Provide the (X, Y) coordinate of the cell's center where the given text is located.  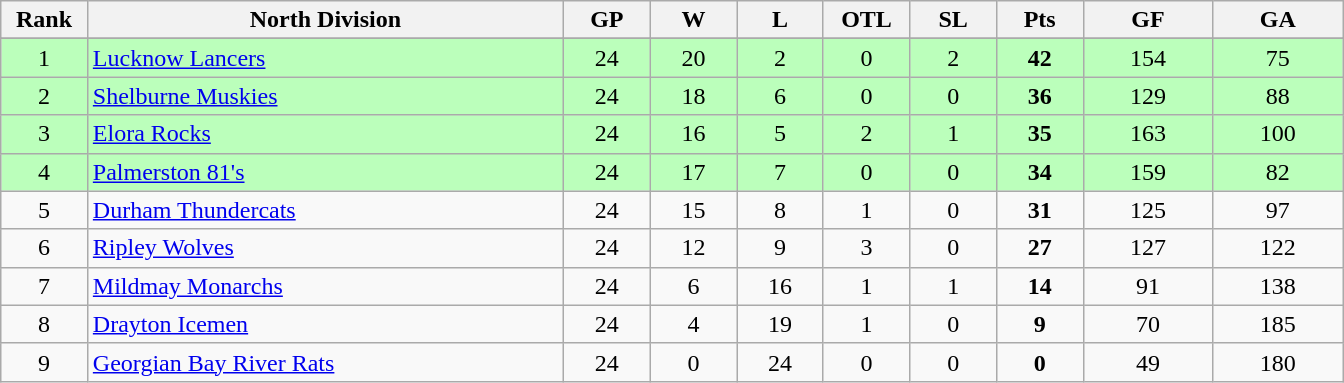
42 (1040, 58)
129 (1148, 96)
27 (1040, 248)
Lucknow Lancers (325, 58)
Drayton Icemen (325, 324)
Pts (1040, 20)
49 (1148, 362)
Palmerston 81's (325, 172)
34 (1040, 172)
17 (694, 172)
OTL (866, 20)
163 (1148, 134)
88 (1278, 96)
L (780, 20)
91 (1148, 286)
31 (1040, 210)
GA (1278, 20)
180 (1278, 362)
W (694, 20)
82 (1278, 172)
Mildmay Monarchs (325, 286)
Durham Thundercats (325, 210)
GF (1148, 20)
70 (1148, 324)
18 (694, 96)
15 (694, 210)
14 (1040, 286)
Shelburne Muskies (325, 96)
75 (1278, 58)
36 (1040, 96)
122 (1278, 248)
Rank (44, 20)
19 (780, 324)
GP (608, 20)
159 (1148, 172)
127 (1148, 248)
185 (1278, 324)
125 (1148, 210)
Ripley Wolves (325, 248)
35 (1040, 134)
SL (954, 20)
100 (1278, 134)
Georgian Bay River Rats (325, 362)
Elora Rocks (325, 134)
20 (694, 58)
12 (694, 248)
97 (1278, 210)
138 (1278, 286)
North Division (325, 20)
154 (1148, 58)
